Output the [X, Y] coordinate of the center of the cell containing the given text.  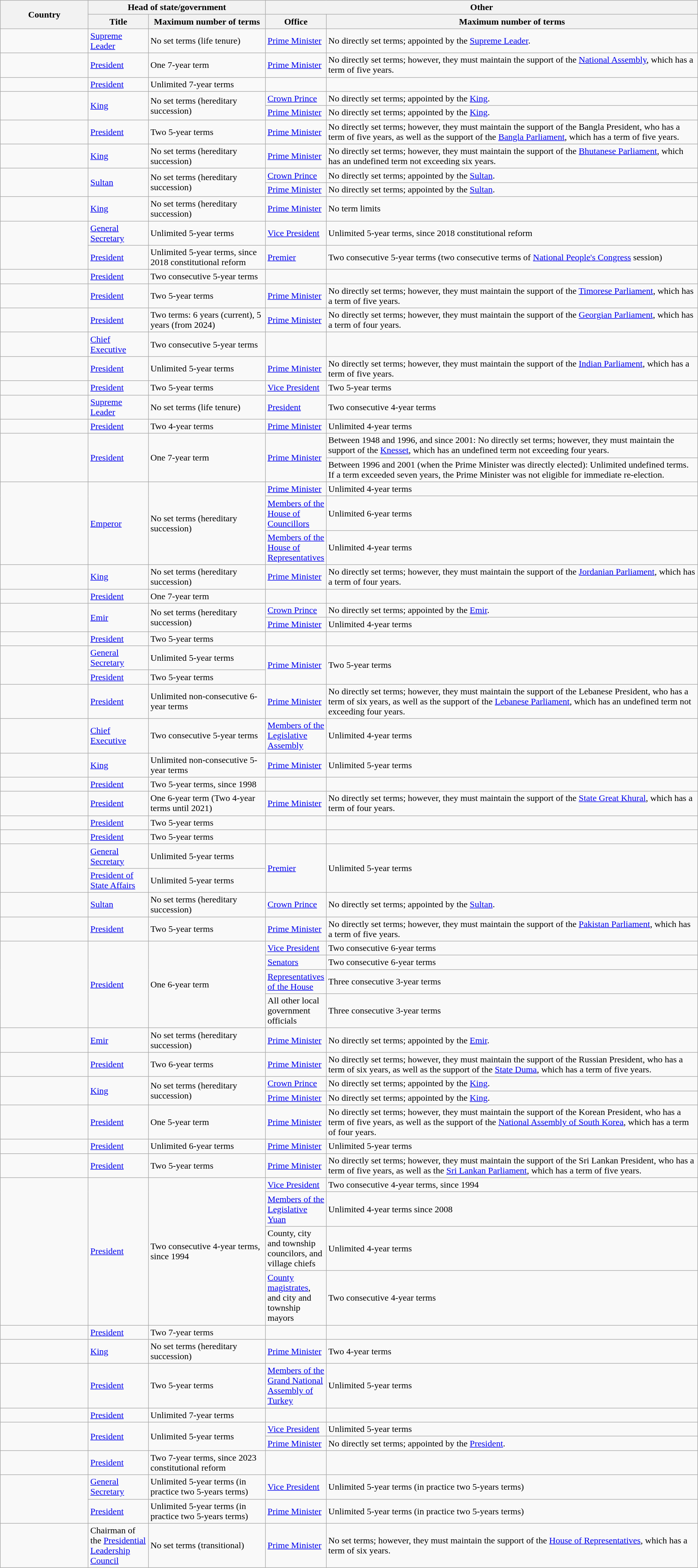
Head of state/government [177, 7]
Unlimited non-consecutive 5-year terms [207, 765]
President of State Affairs [119, 880]
No directly set terms; however, they must maintain the support of the Georgian Parliament, which has a term of four years. [512, 320]
County, city and township councilors, and village chiefs [296, 1248]
No term limits [512, 209]
One 6-year term [207, 984]
All other local government officials [296, 1011]
Office [296, 22]
No directly set terms; however, they must maintain the support of the Timorese Parliament, which has a term of five years. [512, 296]
No directly set terms; however, they must maintain the support of the Indian Parliament, which has a term of five years. [512, 368]
Chairman of the Presidential Leadership Council [119, 1545]
One 6-year term (Two 4-year terms until 2021) [207, 803]
Title [119, 22]
Members of the Grand National Assembly of Turkey [296, 1386]
No directly set terms; appointed by the Supreme Leader. [512, 41]
No set terms; however, they must maintain the support of the House of Representatives, which has a term of six years. [512, 1545]
No directly set terms; however, they must maintain the support of the State Great Khural, which has a term of four years. [512, 803]
Other [482, 7]
Two consecutive 5-year terms (two consecutive terms of National People's Congress session) [512, 257]
Two 7-year terms [207, 1332]
No directly set terms; appointed by the President. [512, 1443]
Emperor [119, 523]
Two 5-year terms, since 1998 [207, 784]
County magistrates, and city and township mayors [296, 1298]
Members of the House of Representatives [296, 547]
Senators [296, 962]
Representatives of the House [296, 981]
No directly set terms; however, they must maintain the support of the Jordanian Parliament, which has a term of four years. [512, 576]
No directly set terms; however, they must maintain the support of the Bhutanese Parliament, which has an undefined term not exceeding six years. [512, 156]
One 5-year term [207, 1122]
Two terms: 6 years (current), 5 years (from 2024) [207, 320]
Members of the Legislative Assembly [296, 736]
Two 7-year terms, since 2023 constitutional reform [207, 1462]
No directly set terms; however, they must maintain the support of the Pakistan Parliament, which has a term of five years. [512, 928]
No set terms (transitional) [207, 1545]
Country [44, 15]
Members of the Legislative Yuan [296, 1209]
Members of the House of Councillors [296, 513]
Unlimited non-consecutive 6-year terms [207, 701]
No directly set terms; however, they must maintain the support of the National Assembly, which has a term of five years. [512, 65]
Unlimited 4-year terms since 2008 [512, 1209]
Two 6-year terms [207, 1064]
